From the cell containing the given text, extract its center point as [x, y] coordinate. 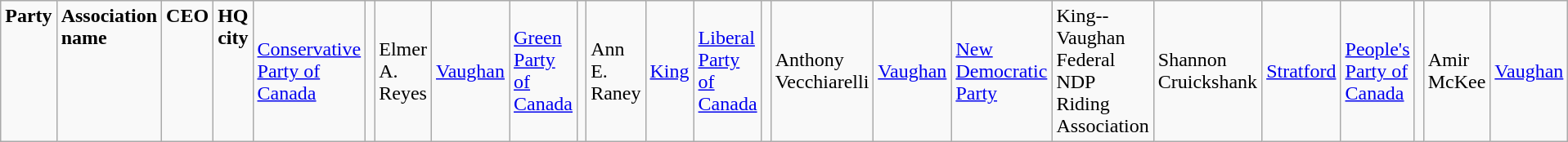
CEO [188, 72]
Ann E. Raney [616, 72]
Liberal Party of Canada [728, 72]
Anthony Vecchiarelli [822, 72]
Shannon Cruickshank [1207, 72]
Association name [109, 72]
Conservative Party of Canada [309, 72]
Amir McKee [1457, 72]
New Democratic Party [1001, 72]
Stratford [1301, 72]
King--Vaughan Federal NDP Riding Association [1103, 72]
People's Party of Canada [1377, 72]
Green Party of Canada [543, 72]
Party [29, 72]
HQ city [233, 72]
King [669, 72]
Elmer A. Reyes [403, 72]
